Capture the cell that displays the provided text and extract its (X, Y) central coordinate. 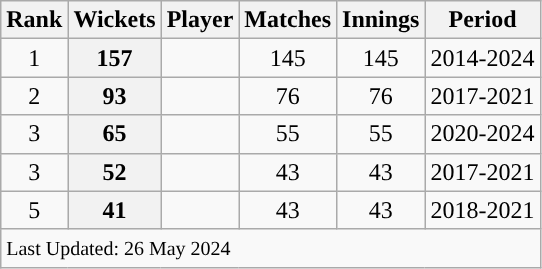
2014-2024 (482, 58)
2018-2021 (482, 210)
93 (114, 96)
Matches (288, 20)
5 (34, 210)
Last Updated: 26 May 2024 (270, 248)
52 (114, 172)
1 (34, 58)
157 (114, 58)
2020-2024 (482, 134)
Period (482, 20)
41 (114, 210)
Wickets (114, 20)
Player (200, 20)
2 (34, 96)
Rank (34, 20)
Innings (381, 20)
65 (114, 134)
